Return (X, Y) of the center of cell containing provided text 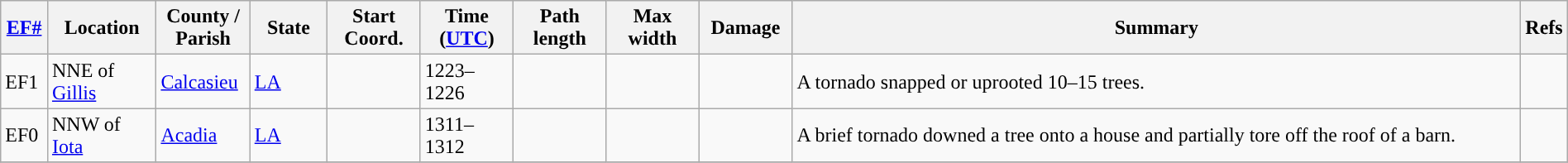
Calcasieu (203, 81)
Refs (1545, 28)
Start Coord. (374, 28)
EF# (25, 28)
Summary (1156, 28)
Time (UTC) (466, 28)
Max width (653, 28)
1311–1312 (466, 136)
NNE of Gillis (101, 81)
A brief tornado downed a tree onto a house and partially tore off the roof of a barn. (1156, 136)
Location (101, 28)
EF0 (25, 136)
Damage (746, 28)
NNW of Iota (101, 136)
Path length (560, 28)
County / Parish (203, 28)
Acadia (203, 136)
EF1 (25, 81)
State (289, 28)
A tornado snapped or uprooted 10–15 trees. (1156, 81)
1223–1226 (466, 81)
